Detect which cell encompasses the target text, then output its (x, y) center coordinate. 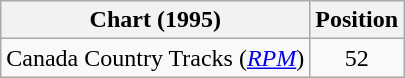
Chart (1995) (156, 20)
Position (357, 20)
Canada Country Tracks (RPM) (156, 58)
52 (357, 58)
